Provide the [x, y] coordinate of the cell's center where the given text is located.  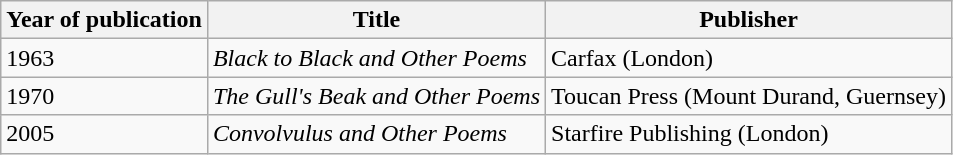
2005 [104, 134]
Black to Black and Other Poems [376, 58]
Carfax (London) [749, 58]
1963 [104, 58]
Starfire Publishing (London) [749, 134]
Convolvulus and Other Poems [376, 134]
1970 [104, 96]
The Gull's Beak and Other Poems [376, 96]
Year of publication [104, 20]
Toucan Press (Mount Durand, Guernsey) [749, 96]
Title [376, 20]
Publisher [749, 20]
